Search for the cell housing the specified text and yield its [X, Y] center coordinate. 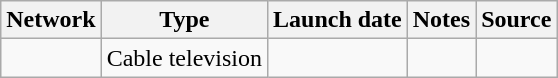
Type [184, 20]
Network [51, 20]
Source [516, 20]
Cable television [184, 58]
Launch date [337, 20]
Notes [441, 20]
